Pinpoint the cell where the given text exists, returning its (x, y) midpoint coordinate. 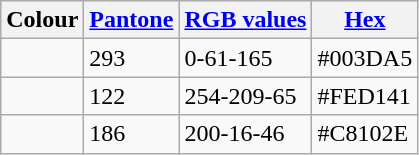
200-16-46 (246, 134)
#FED141 (365, 96)
293 (132, 58)
122 (132, 96)
#C8102E (365, 134)
186 (132, 134)
RGB values (246, 20)
Pantone (132, 20)
Colour (42, 20)
#003DA5 (365, 58)
Hex (365, 20)
0-61-165 (246, 58)
254-209-65 (246, 96)
